Extract the (X, Y) coordinate from the center of the cell holding the provided text.  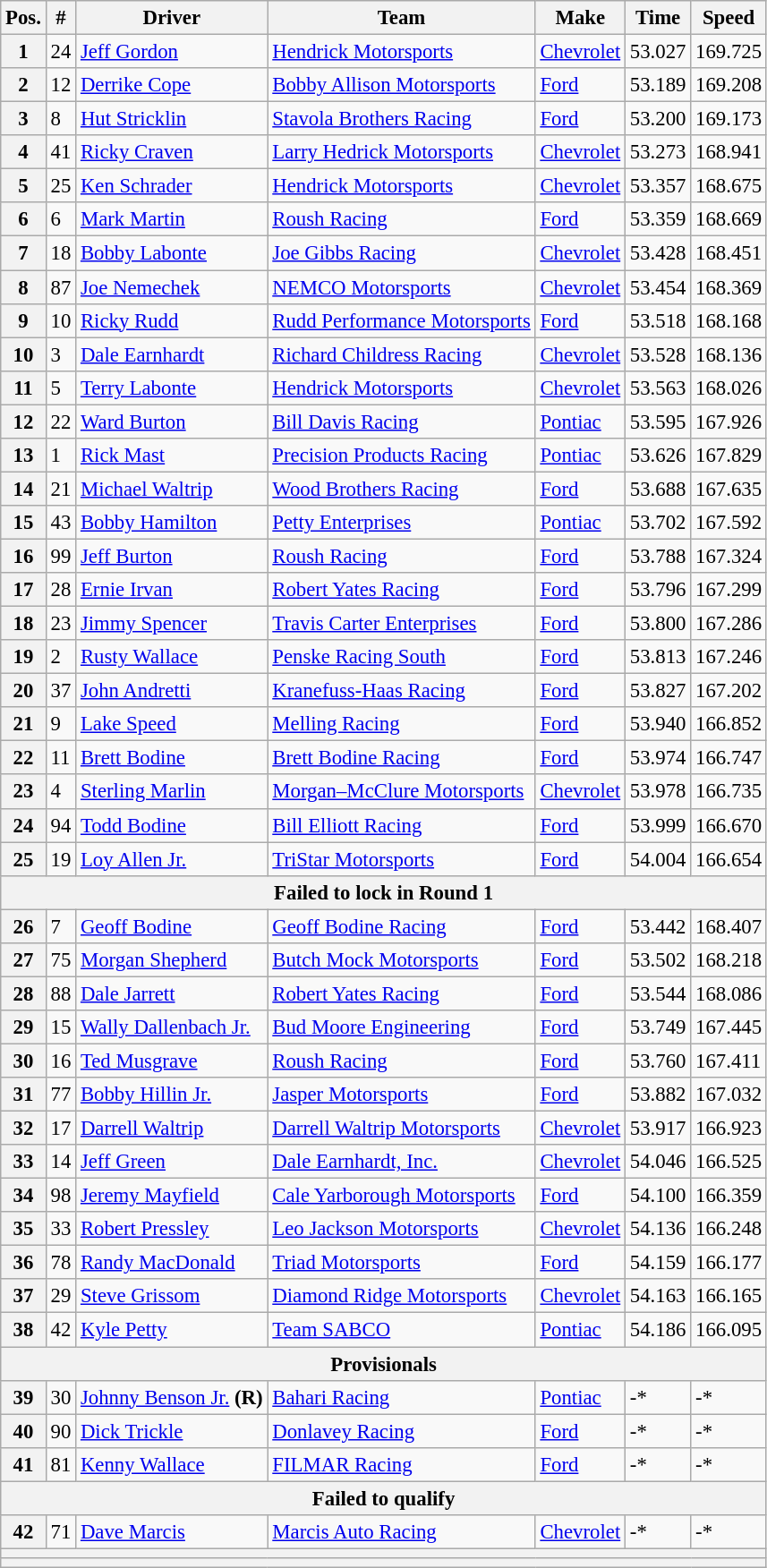
27 (23, 960)
Brett Bodine (172, 758)
54.136 (659, 1229)
Ricky Rudd (172, 320)
168.451 (729, 253)
Hut Stricklin (172, 119)
53.518 (659, 320)
43 (61, 523)
53.760 (659, 1061)
Make (580, 18)
53.442 (659, 926)
168.218 (729, 960)
94 (61, 825)
32 (23, 1129)
38 (23, 1330)
53.688 (659, 489)
54.159 (659, 1263)
Time (659, 18)
Mark Martin (172, 219)
Bobby Labonte (172, 253)
53.813 (659, 657)
77 (61, 1095)
Failed to qualify (384, 1498)
168.168 (729, 320)
54.100 (659, 1196)
Todd Bodine (172, 825)
166.359 (729, 1196)
71 (61, 1532)
Precision Products Racing (401, 456)
Cale Yarborough Motorsports (401, 1196)
167.299 (729, 590)
34 (23, 1196)
Speed (729, 18)
168.941 (729, 152)
53.454 (659, 287)
87 (61, 287)
167.324 (729, 556)
54.186 (659, 1330)
168.369 (729, 287)
166.852 (729, 724)
Dale Earnhardt, Inc. (401, 1162)
53.796 (659, 590)
167.829 (729, 456)
Pos. (23, 18)
Failed to lock in Round 1 (384, 892)
Rudd Performance Motorsports (401, 320)
81 (61, 1464)
Driver (172, 18)
Johnny Benson Jr. (R) (172, 1397)
13 (23, 456)
169.208 (729, 85)
Bobby Hillin Jr. (172, 1095)
Jeremy Mayfield (172, 1196)
Derrike Cope (172, 85)
168.407 (729, 926)
53.357 (659, 186)
Melling Racing (401, 724)
Darrell Waltrip Motorsports (401, 1129)
53.827 (659, 691)
Joe Nemechek (172, 287)
167.635 (729, 489)
Team SABCO (401, 1330)
Bahari Racing (401, 1397)
99 (61, 556)
Robert Pressley (172, 1229)
Steve Grissom (172, 1297)
Rick Mast (172, 456)
166.248 (729, 1229)
Leo Jackson Motorsports (401, 1229)
Jasper Motorsports (401, 1095)
Lake Speed (172, 724)
166.165 (729, 1297)
Jimmy Spencer (172, 624)
Terry Labonte (172, 388)
20 (23, 691)
Joe Gibbs Racing (401, 253)
FILMAR Racing (401, 1464)
Jeff Burton (172, 556)
53.800 (659, 624)
Triad Motorsports (401, 1263)
166.654 (729, 859)
54.163 (659, 1297)
166.095 (729, 1330)
Ernie Irvan (172, 590)
Brett Bodine Racing (401, 758)
# (61, 18)
Jeff Green (172, 1162)
167.445 (729, 1027)
168.026 (729, 388)
78 (61, 1263)
Larry Hedrick Motorsports (401, 152)
53.027 (659, 52)
54.004 (659, 859)
167.032 (729, 1095)
75 (61, 960)
Kyle Petty (172, 1330)
Wood Brothers Racing (401, 489)
Loy Allen Jr. (172, 859)
Ricky Craven (172, 152)
John Andretti (172, 691)
Bill Elliott Racing (401, 825)
Morgan Shepherd (172, 960)
40 (23, 1431)
168.675 (729, 186)
53.528 (659, 354)
53.940 (659, 724)
53.882 (659, 1095)
169.173 (729, 119)
53.917 (659, 1129)
168.086 (729, 993)
166.177 (729, 1263)
36 (23, 1263)
Bobby Allison Motorsports (401, 85)
167.202 (729, 691)
Geoff Bodine Racing (401, 926)
167.926 (729, 422)
Dale Earnhardt (172, 354)
167.246 (729, 657)
26 (23, 926)
Bud Moore Engineering (401, 1027)
31 (23, 1095)
Diamond Ridge Motorsports (401, 1297)
53.978 (659, 792)
53.273 (659, 152)
88 (61, 993)
168.669 (729, 219)
Provisionals (384, 1364)
166.670 (729, 825)
98 (61, 1196)
Travis Carter Enterprises (401, 624)
Randy MacDonald (172, 1263)
54.046 (659, 1162)
35 (23, 1229)
53.200 (659, 119)
39 (23, 1397)
168.136 (729, 354)
Jeff Gordon (172, 52)
Penske Racing South (401, 657)
Marcis Auto Racing (401, 1532)
Geoff Bodine (172, 926)
53.428 (659, 253)
169.725 (729, 52)
53.702 (659, 523)
Petty Enterprises (401, 523)
53.626 (659, 456)
53.563 (659, 388)
90 (61, 1431)
Dave Marcis (172, 1532)
Wally Dallenbach Jr. (172, 1027)
NEMCO Motorsports (401, 287)
Ted Musgrave (172, 1061)
53.502 (659, 960)
TriStar Motorsports (401, 859)
53.189 (659, 85)
Donlavey Racing (401, 1431)
Dale Jarrett (172, 993)
167.592 (729, 523)
53.999 (659, 825)
53.749 (659, 1027)
Rusty Wallace (172, 657)
Ken Schrader (172, 186)
53.595 (659, 422)
Dick Trickle (172, 1431)
Bobby Hamilton (172, 523)
Richard Childress Racing (401, 354)
166.525 (729, 1162)
167.286 (729, 624)
Team (401, 18)
Sterling Marlin (172, 792)
53.974 (659, 758)
53.788 (659, 556)
166.747 (729, 758)
Michael Waltrip (172, 489)
167.411 (729, 1061)
Bill Davis Racing (401, 422)
Darrell Waltrip (172, 1129)
Ward Burton (172, 422)
53.359 (659, 219)
166.923 (729, 1129)
166.735 (729, 792)
Morgan–McClure Motorsports (401, 792)
Kenny Wallace (172, 1464)
Stavola Brothers Racing (401, 119)
Butch Mock Motorsports (401, 960)
Kranefuss-Haas Racing (401, 691)
53.544 (659, 993)
